Locate the cell with the specified text and output its [X, Y] center coordinate. 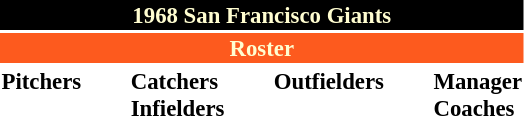
1968 San Francisco Giants [262, 15]
Roster [262, 48]
